From the cell containing the given text, extract its center point as [x, y] coordinate. 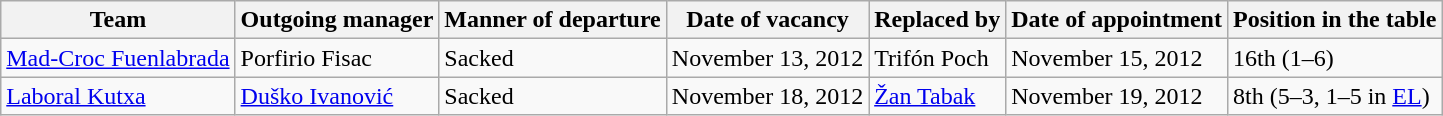
Position in the table [1334, 20]
Replaced by [938, 20]
Date of vacancy [767, 20]
Porfirio Fisac [337, 58]
Team [118, 20]
Outgoing manager [337, 20]
Mad-Croc Fuenlabrada [118, 58]
Duško Ivanović [337, 96]
Trifón Poch [938, 58]
November 15, 2012 [1117, 58]
November 19, 2012 [1117, 96]
Date of appointment [1117, 20]
8th (5–3, 1–5 in EL) [1334, 96]
Žan Tabak [938, 96]
November 18, 2012 [767, 96]
Laboral Kutxa [118, 96]
16th (1–6) [1334, 58]
Manner of departure [552, 20]
November 13, 2012 [767, 58]
